Scan for the cell matching the given text and deliver its (x, y) coordinate at center. 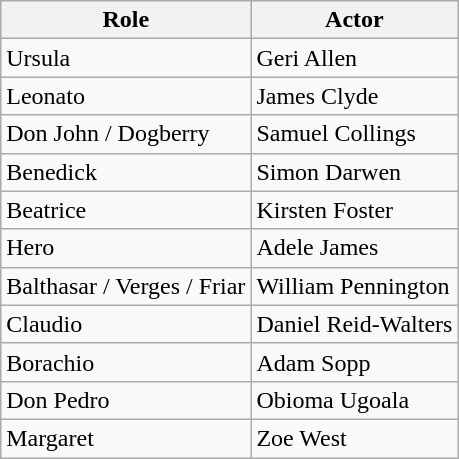
Adele James (354, 248)
James Clyde (354, 96)
Beatrice (126, 210)
Claudio (126, 324)
Role (126, 20)
Geri Allen (354, 58)
Margaret (126, 438)
Leonato (126, 96)
Adam Sopp (354, 362)
Don Pedro (126, 400)
Benedick (126, 172)
Daniel Reid-Walters (354, 324)
Samuel Collings (354, 134)
Simon Darwen (354, 172)
Balthasar / Verges / Friar (126, 286)
Actor (354, 20)
Don John / Dogberry (126, 134)
William Pennington (354, 286)
Zoe West (354, 438)
Borachio (126, 362)
Kirsten Foster (354, 210)
Obioma Ugoala (354, 400)
Ursula (126, 58)
Hero (126, 248)
